Identify which cell holds the provided text, then report its (x, y) central coordinate. 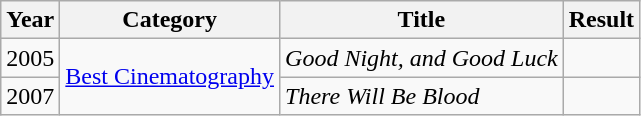
2007 (30, 96)
2005 (30, 58)
There Will Be Blood (422, 96)
Title (422, 20)
Category (170, 20)
Best Cinematography (170, 77)
Result (601, 20)
Year (30, 20)
Good Night, and Good Luck (422, 58)
